Return the [X, Y] coordinate for the center point of the cell that contains the specified text.  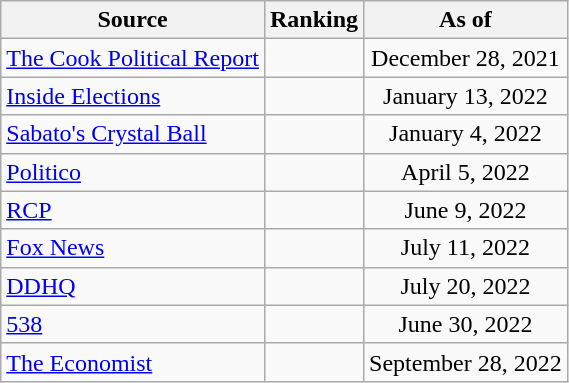
RCP [133, 210]
Source [133, 20]
April 5, 2022 [466, 172]
December 28, 2021 [466, 58]
The Economist [133, 362]
Sabato's Crystal Ball [133, 134]
As of [466, 20]
Politico [133, 172]
July 20, 2022 [466, 286]
July 11, 2022 [466, 248]
Inside Elections [133, 96]
538 [133, 324]
The Cook Political Report [133, 58]
Fox News [133, 248]
June 30, 2022 [466, 324]
September 28, 2022 [466, 362]
DDHQ [133, 286]
June 9, 2022 [466, 210]
January 13, 2022 [466, 96]
Ranking [314, 20]
January 4, 2022 [466, 134]
